Search for the cell housing the specified text and yield its [X, Y] center coordinate. 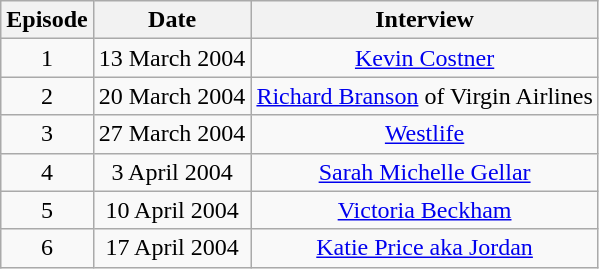
Katie Price aka Jordan [424, 248]
3 [47, 134]
Interview [424, 20]
Sarah Michelle Gellar [424, 172]
13 March 2004 [172, 58]
Victoria Beckham [424, 210]
5 [47, 210]
10 April 2004 [172, 210]
1 [47, 58]
27 March 2004 [172, 134]
3 April 2004 [172, 172]
Date [172, 20]
Episode [47, 20]
4 [47, 172]
Kevin Costner [424, 58]
2 [47, 96]
Richard Branson of Virgin Airlines [424, 96]
17 April 2004 [172, 248]
6 [47, 248]
Westlife [424, 134]
20 March 2004 [172, 96]
